Scan for the cell matching the given text and deliver its (X, Y) coordinate at center. 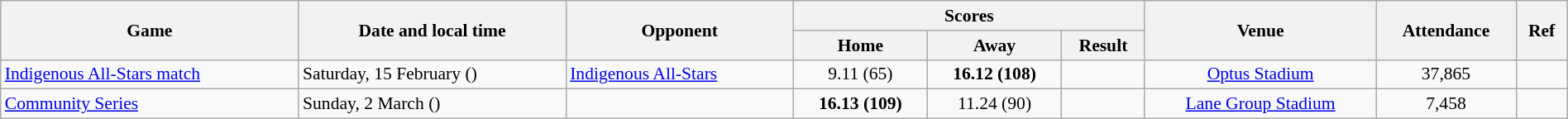
Ref (1542, 30)
Lane Group Stadium (1260, 104)
Indigenous All-Stars match (150, 74)
9.11 (65) (860, 74)
Saturday, 15 February () (432, 74)
Scores (969, 16)
Date and local time (432, 30)
Optus Stadium (1260, 74)
Sunday, 2 March () (432, 104)
7,458 (1446, 104)
Opponent (680, 30)
Indigenous All-Stars (680, 74)
16.12 (108) (994, 74)
Home (860, 45)
Attendance (1446, 30)
Game (150, 30)
Result (1103, 45)
Venue (1260, 30)
16.13 (109) (860, 104)
Community Series (150, 104)
37,865 (1446, 74)
11.24 (90) (994, 104)
Away (994, 45)
